Identify which cell holds the provided text, then report its [x, y] central coordinate. 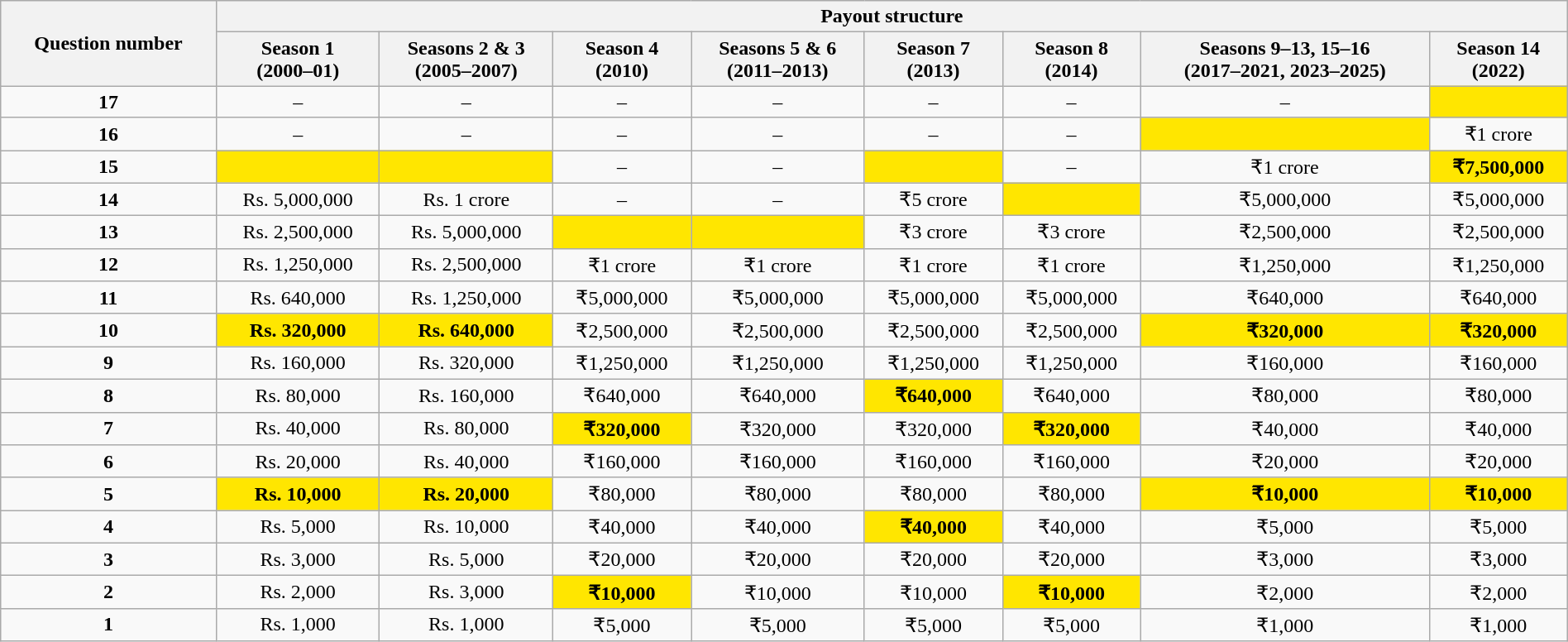
6 [109, 462]
Seasons 9–13, 15–16(2017–2021, 2023–2025) [1285, 60]
14 [109, 199]
Question number [109, 43]
2 [109, 592]
9 [109, 363]
5 [109, 494]
15 [109, 167]
Season 8(2014) [1072, 60]
Rs. 2,000 [298, 592]
16 [109, 134]
Season 7(2013) [933, 60]
Payout structure [892, 17]
₹5 crore [933, 199]
Seasons 2 & 3(2005–2007) [466, 60]
Rs. 1 crore [466, 199]
12 [109, 265]
₹7,500,000 [1499, 167]
Season 4(2010) [622, 60]
7 [109, 429]
8 [109, 395]
Season 14(2022) [1499, 60]
10 [109, 330]
1 [109, 625]
Seasons 5 & 6(2011–2013) [778, 60]
13 [109, 232]
17 [109, 102]
Season 1(2000–01) [298, 60]
3 [109, 559]
11 [109, 298]
4 [109, 527]
